Capture the cell that displays the provided text and extract its (X, Y) central coordinate. 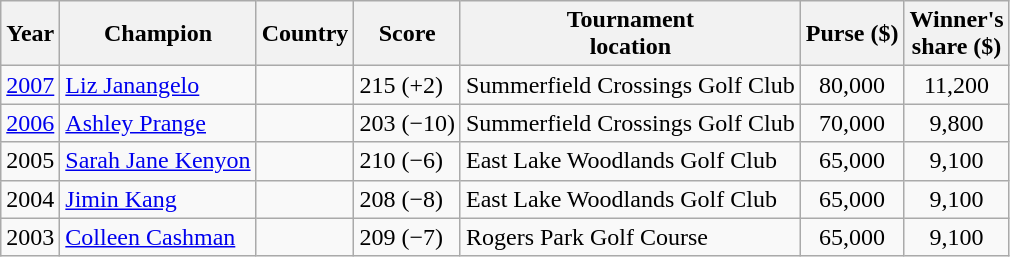
Colleen Cashman (158, 237)
80,000 (852, 85)
Tournamentlocation (630, 34)
Liz Janangelo (158, 85)
Rogers Park Golf Course (630, 237)
2003 (30, 237)
Purse ($) (852, 34)
Sarah Jane Kenyon (158, 161)
2005 (30, 161)
Ashley Prange (158, 123)
70,000 (852, 123)
Winner'sshare ($) (956, 34)
210 (−6) (408, 161)
Jimin Kang (158, 199)
209 (−7) (408, 237)
203 (−10) (408, 123)
Country (305, 34)
208 (−8) (408, 199)
2007 (30, 85)
9,800 (956, 123)
11,200 (956, 85)
Score (408, 34)
Year (30, 34)
2006 (30, 123)
Champion (158, 34)
215 (+2) (408, 85)
2004 (30, 199)
